Find where the given text appears and provide that cell's center as [X, Y] coordinate. 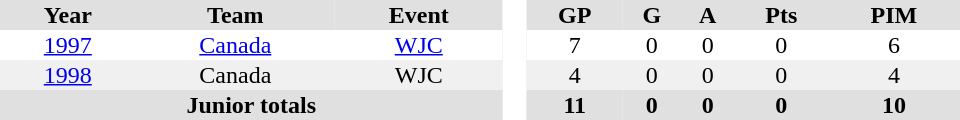
G [652, 15]
Junior totals [252, 105]
1998 [68, 75]
6 [894, 45]
Pts [782, 15]
Year [68, 15]
1997 [68, 45]
Event [419, 15]
10 [894, 105]
A [708, 15]
GP [574, 15]
7 [574, 45]
Team [236, 15]
11 [574, 105]
PIM [894, 15]
